Return [X, Y] of the center of cell containing provided text 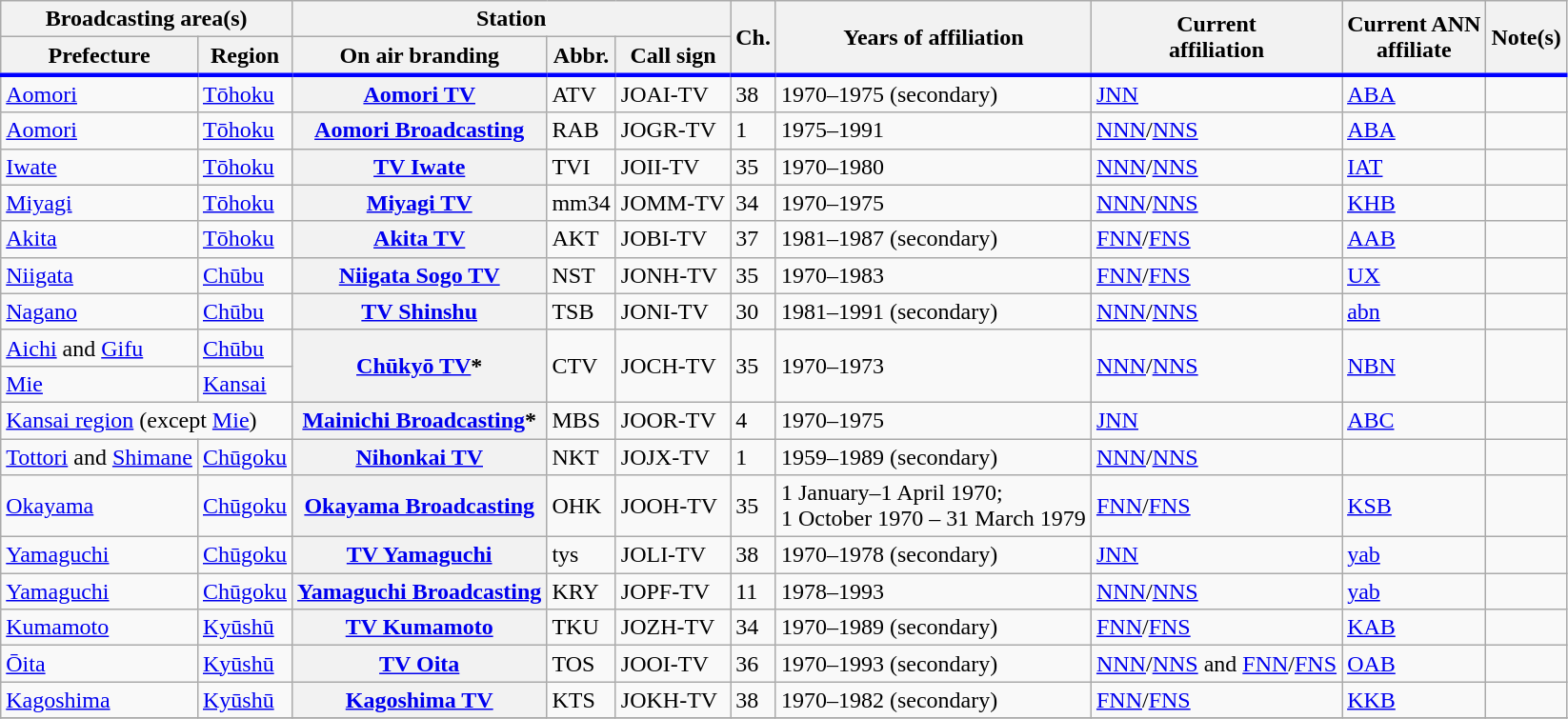
Currentaffiliation [1216, 38]
Ōita [99, 664]
1970–1973 [934, 366]
Aomori Broadcasting [419, 130]
NBN [1414, 366]
JOOR-TV [673, 420]
1959–1989 (secondary) [934, 456]
RAB [581, 130]
Broadcasting area(s) [147, 19]
Tottori and Shimane [99, 456]
MBS [581, 420]
Iwate [99, 167]
1978–1993 [934, 591]
Nihonkai TV [419, 456]
NST [581, 275]
Kansai region (except Mie) [147, 420]
1970–1975 (secondary) [934, 93]
Chūkyō TV* [419, 366]
KRY [581, 591]
Call sign [673, 56]
Mie [99, 384]
JOZH-TV [673, 628]
1970–1980 [934, 167]
mm34 [581, 203]
AAB [1414, 239]
1981–1991 (secondary) [934, 311]
JOBI-TV [673, 239]
Kumamoto [99, 628]
TV Iwate [419, 167]
Aichi and Gifu [99, 348]
JONI-TV [673, 311]
On air branding [419, 56]
Region [244, 56]
Abbr. [581, 56]
OHK [581, 507]
37 [754, 239]
KSB [1414, 507]
KAB [1414, 628]
JOLI-TV [673, 555]
JOAI-TV [673, 93]
4 [754, 420]
JOOI-TV [673, 664]
1970–1983 [934, 275]
36 [754, 664]
JOPF-TV [673, 591]
Kansai [244, 384]
JOCH-TV [673, 366]
Okayama [99, 507]
Current ANNaffiliate [1414, 38]
JOII-TV [673, 167]
Miyagi TV [419, 203]
1970–1982 (secondary) [934, 700]
Akita [99, 239]
KKB [1414, 700]
IAT [1414, 167]
Aomori TV [419, 93]
JOGR-TV [673, 130]
1970–1978 (secondary) [934, 555]
TOS [581, 664]
KTS [581, 700]
TV Oita [419, 664]
Akita TV [419, 239]
Years of affiliation [934, 38]
JONH-TV [673, 275]
Ch. [754, 38]
ABC [1414, 420]
Niigata Sogo TV [419, 275]
TV Shinshu [419, 311]
TV Kumamoto [419, 628]
Note(s) [1526, 38]
tys [581, 555]
TV Yamaguchi [419, 555]
ATV [581, 93]
11 [754, 591]
Prefecture [99, 56]
Niigata [99, 275]
1970–1989 (secondary) [934, 628]
1970–1993 (secondary) [934, 664]
Mainichi Broadcasting* [419, 420]
JOMM-TV [673, 203]
JOKH-TV [673, 700]
1981–1987 (secondary) [934, 239]
NKT [581, 456]
Kagoshima TV [419, 700]
Kagoshima [99, 700]
Miyagi [99, 203]
1 January–1 April 1970;1 October 1970 – 31 March 1979 [934, 507]
UX [1414, 275]
TVI [581, 167]
JOJX-TV [673, 456]
1975–1991 [934, 130]
TKU [581, 628]
KHB [1414, 203]
Nagano [99, 311]
30 [754, 311]
CTV [581, 366]
Okayama Broadcasting [419, 507]
AKT [581, 239]
Yamaguchi Broadcasting [419, 591]
OAB [1414, 664]
abn [1414, 311]
TSB [581, 311]
Station [512, 19]
NNN/NNS and FNN/FNS [1216, 664]
JOOH-TV [673, 507]
